Output the (X, Y) coordinate of the center of the cell containing the given text.  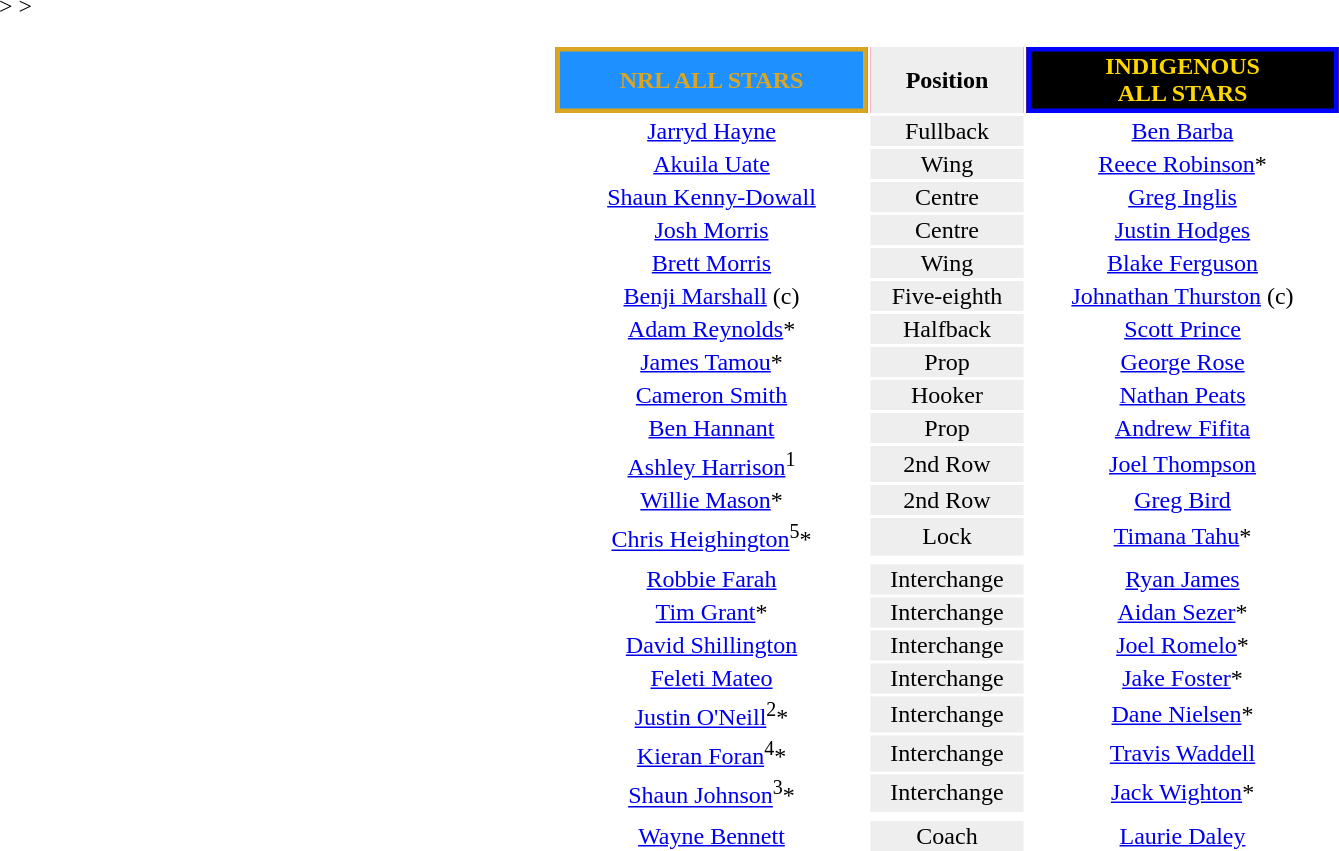
Laurie Daley (1182, 835)
Justin O'Neill2* (712, 714)
Cameron Smith (712, 395)
Willie Mason* (712, 500)
Johnathan Thurston (c) (1182, 296)
Reece Robinson* (1182, 164)
Greg Inglis (1182, 197)
George Rose (1182, 362)
Position (946, 80)
Aidan Sezer* (1182, 612)
Shaun Johnson3* (712, 793)
Andrew Fifita (1182, 428)
Josh Morris (712, 230)
Ben Barba (1182, 131)
Blake Ferguson (1182, 263)
Dane Nielsen* (1182, 714)
Greg Bird (1182, 500)
INDIGENOUS ALL STARS (1182, 80)
Adam Reynolds* (712, 329)
Nathan Peats (1182, 395)
Kieran Foran4* (712, 753)
James Tamou* (712, 362)
Brett Morris (712, 263)
Ben Hannant (712, 428)
Jarryd Hayne (712, 131)
Fullback (946, 131)
NRL ALL STARS (712, 80)
Akuila Uate (712, 164)
Chris Heighington5* (712, 536)
Shaun Kenny-Dowall (712, 197)
Jake Foster* (1182, 678)
David Shillington (712, 645)
Ryan James (1182, 579)
Justin Hodges (1182, 230)
Benji Marshall (c) (712, 296)
Jack Wighton* (1182, 793)
Coach (946, 835)
Wayne Bennett (712, 835)
Halfback (946, 329)
Joel Thompson (1182, 464)
Hooker (946, 395)
Robbie Farah (712, 579)
Joel Romelo* (1182, 645)
Five-eighth (946, 296)
Feleti Mateo (712, 678)
Travis Waddell (1182, 753)
Lock (946, 536)
Timana Tahu* (1182, 536)
Scott Prince (1182, 329)
Tim Grant* (712, 612)
Ashley Harrison1 (712, 464)
